Detect which cell encompasses the target text, then output its [x, y] center coordinate. 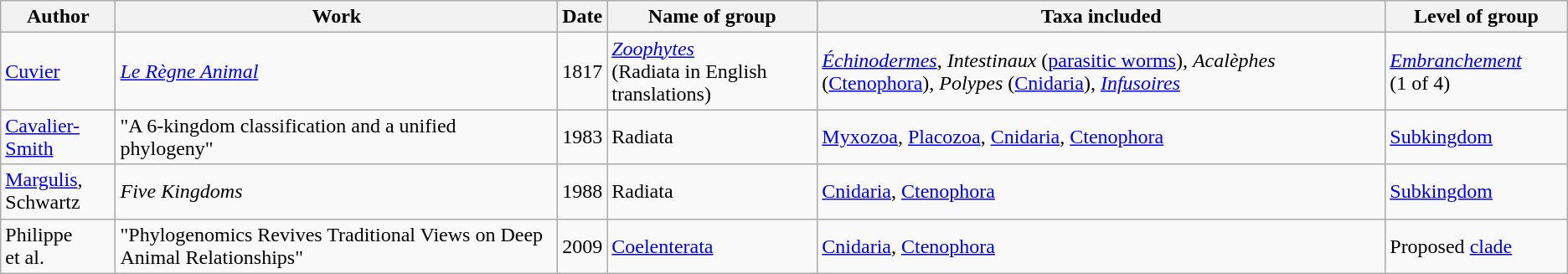
Zoophytes(Radiata in English translations) [712, 71]
Five Kingdoms [337, 191]
Margulis,Schwartz [59, 191]
1817 [583, 71]
1988 [583, 191]
Coelenterata [712, 246]
Embranchement (1 of 4) [1477, 71]
Cavalier-Smith [59, 137]
Date [583, 17]
Cuvier [59, 71]
Taxa included [1101, 17]
Level of group [1477, 17]
Philippe et al. [59, 246]
Myxozoa, Placozoa, Cnidaria, Ctenophora [1101, 137]
Name of group [712, 17]
Author [59, 17]
Échinodermes, Intestinaux (parasitic worms), Acalèphes (Ctenophora), Polypes (Cnidaria), Infusoires [1101, 71]
Le Règne Animal [337, 71]
1983 [583, 137]
Work [337, 17]
"Phylogenomics Revives Traditional Views on Deep Animal Relationships" [337, 246]
Proposed clade [1477, 246]
2009 [583, 246]
"A 6-kingdom classification and a unified phylogeny" [337, 137]
